Find where the given text appears and provide that cell's center as (x, y) coordinate. 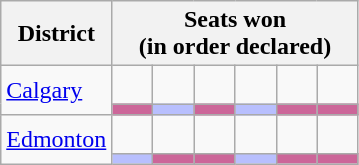
District (56, 34)
Calgary (56, 90)
Seats won(in order declared) (235, 34)
Edmonton (56, 140)
